Search for the cell housing the specified text and yield its (x, y) center coordinate. 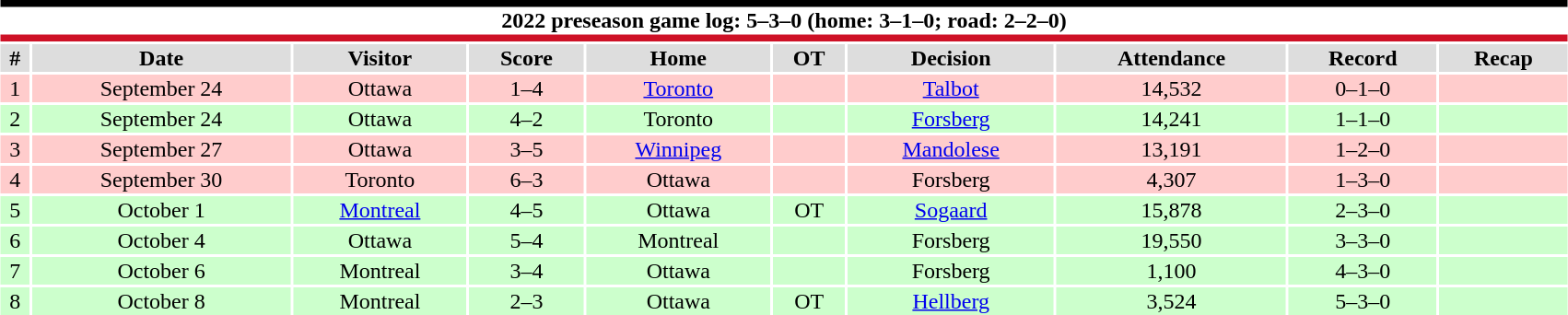
3–4 (526, 271)
Recap (1504, 58)
2–3–0 (1363, 210)
Visitor (380, 58)
October 1 (161, 210)
14,532 (1172, 88)
14,241 (1172, 119)
October 4 (161, 240)
October 6 (161, 271)
Date (161, 58)
8 (15, 301)
15,878 (1172, 210)
2022 preseason game log: 5–3–0 (home: 3–1–0; road: 2–2–0) (784, 20)
Sogaard (951, 210)
3–3–0 (1363, 240)
4–5 (526, 210)
1 (15, 88)
2–3 (526, 301)
# (15, 58)
19,550 (1172, 240)
3–5 (526, 149)
6–3 (526, 180)
October 8 (161, 301)
Record (1363, 58)
Mandolese (951, 149)
Home (678, 58)
0–1–0 (1363, 88)
5–3–0 (1363, 301)
4,307 (1172, 180)
Decision (951, 58)
Winnipeg (678, 149)
1–4 (526, 88)
5 (15, 210)
7 (15, 271)
3 (15, 149)
Talbot (951, 88)
September 27 (161, 149)
2 (15, 119)
6 (15, 240)
5–4 (526, 240)
13,191 (1172, 149)
4–3–0 (1363, 271)
September 30 (161, 180)
Attendance (1172, 58)
Hellberg (951, 301)
1–2–0 (1363, 149)
4 (15, 180)
4–2 (526, 119)
1,100 (1172, 271)
3,524 (1172, 301)
1–3–0 (1363, 180)
1–1–0 (1363, 119)
Score (526, 58)
